Determine the (x, y) coordinate at the center of the cell enclosing the given text.  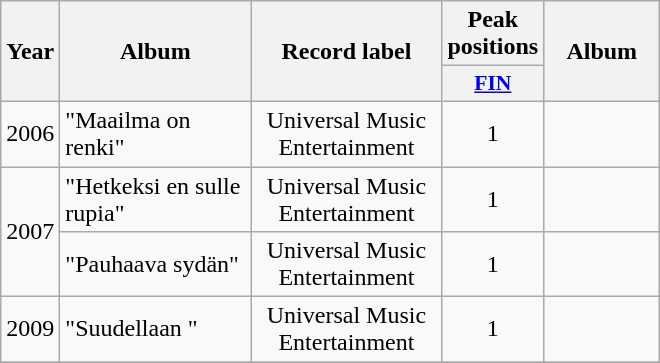
"Suudellaan " (156, 330)
Year (30, 52)
2007 (30, 231)
"Pauhaava sydän" (156, 264)
2009 (30, 330)
"Hetkeksi en sulle rupia" (156, 198)
2006 (30, 134)
FIN (493, 84)
Record label (346, 52)
"Maailma on renki" (156, 134)
Peak positions (493, 34)
